Scan for the cell matching the given text and deliver its (x, y) coordinate at center. 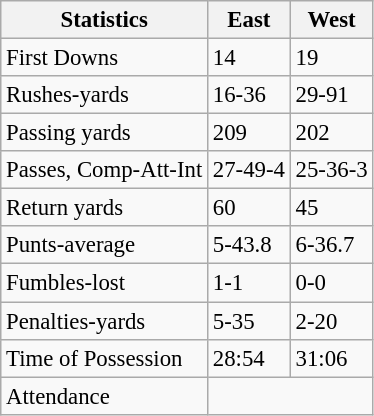
28:54 (250, 358)
Punts-average (104, 245)
0-0 (332, 283)
29-91 (332, 95)
31:06 (332, 358)
Attendance (104, 396)
Penalties-yards (104, 321)
Rushes-yards (104, 95)
Statistics (104, 20)
First Downs (104, 58)
Passing yards (104, 133)
45 (332, 208)
Time of Possession (104, 358)
19 (332, 58)
5-43.8 (250, 245)
Passes, Comp-Att-Int (104, 170)
1-1 (250, 283)
27-49-4 (250, 170)
16-36 (250, 95)
East (250, 20)
25-36-3 (332, 170)
2-20 (332, 321)
60 (250, 208)
Fumbles-lost (104, 283)
14 (250, 58)
6-36.7 (332, 245)
5-35 (250, 321)
West (332, 20)
209 (250, 133)
Return yards (104, 208)
202 (332, 133)
